Determine the (X, Y) coordinate at the center of the cell enclosing the given text.  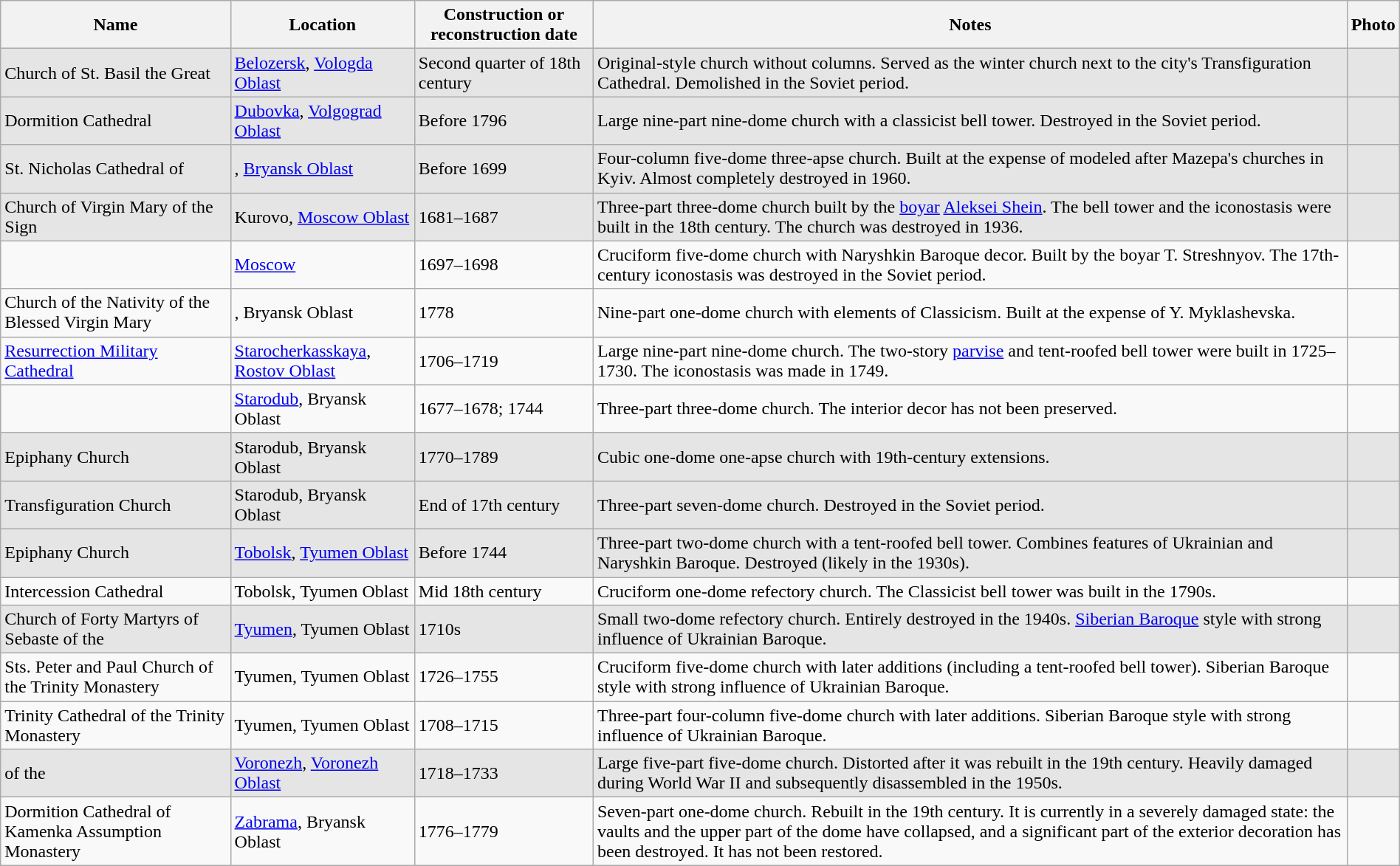
Transfiguration Church (115, 505)
1677–1678; 1744 (504, 409)
Three-part four-column five-dome church with later additions. Siberian Baroque style with strong influence of Ukrainian Baroque. (970, 725)
Dormition Cathedral of Kamenka Assumption Monastery (115, 831)
Mid 18th century (504, 591)
Nine-part one-dome church with elements of Classicism. Built at the expense of Y. Myklashevska. (970, 313)
Second quarter of 18th century (504, 72)
Original-style church without columns. Served as the winter church next to the city's Transfiguration Cathedral. Demolished in the Soviet period. (970, 72)
Before 1699 (504, 168)
1681–1687 (504, 217)
Three-part two-dome church with a tent-roofed bell tower. Combines features of Ukrainian and Naryshkin Baroque. Destroyed (likely in the 1930s). (970, 552)
Cruciform one-dome refectory church. The Classicist bell tower was built in the 1790s. (970, 591)
1770–1789 (504, 456)
Dubovka, Volgograd Oblast (322, 121)
Intercession Cathedral (115, 591)
Sts. Peter and Paul Church of the Trinity Monastery (115, 678)
St. Nicholas Cathedral of (115, 168)
Belozersk, Vologda Oblast (322, 72)
Cubic one-dome one-apse church with 19th-century extensions. (970, 456)
Notes (970, 25)
Large nine-part nine-dome church. The two-story parvise and tent-roofed bell tower were built in 1725–1730. The iconostasis was made in 1749. (970, 360)
Church of Forty Martyrs of Sebaste of the (115, 629)
1710s (504, 629)
Name (115, 25)
Kurovo, Moscow Oblast (322, 217)
Voronezh, Voronezh Oblast (322, 774)
1706–1719 (504, 360)
of the (115, 774)
Dormition Cathedral (115, 121)
End of 17th century (504, 505)
Church of the Nativity of the Blessed Virgin Mary (115, 313)
Photo (1373, 25)
Church of St. Basil the Great (115, 72)
Moscow (322, 264)
Before 1744 (504, 552)
1708–1715 (504, 725)
Before 1796 (504, 121)
Starocherkasskaya, Rostov Oblast (322, 360)
1778 (504, 313)
Resurrection Military Cathedral (115, 360)
Location (322, 25)
Four-column five-dome three-apse church. Built at the expense of modeled after Mazepa's churches in Kyiv. Almost completely destroyed in 1960. (970, 168)
1718–1733 (504, 774)
Construction or reconstruction date (504, 25)
Three-part three-dome church. The interior decor has not been preserved. (970, 409)
1776–1779 (504, 831)
Large nine-part nine-dome church with a classicist bell tower. Destroyed in the Soviet period. (970, 121)
Three-part seven-dome church. Destroyed in the Soviet period. (970, 505)
Trinity Cathedral of the Trinity Monastery (115, 725)
Zabrama, Bryansk Oblast (322, 831)
1726–1755 (504, 678)
1697–1698 (504, 264)
Church of Virgin Mary of the Sign (115, 217)
Small two-dome refectory church. Entirely destroyed in the 1940s. Siberian Baroque style with strong influence of Ukrainian Baroque. (970, 629)
